Pinpoint the cell where the given text exists, returning its [x, y] midpoint coordinate. 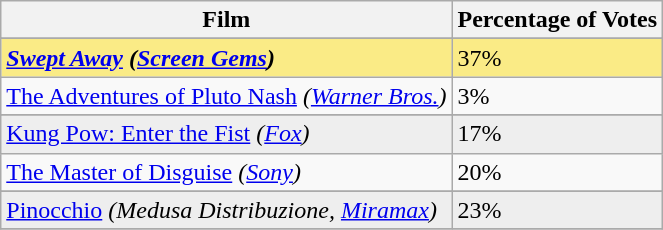
23% [558, 210]
The Adventures of Pluto Nash (Warner Bros.) [226, 96]
Swept Away (Screen Gems) [226, 58]
3% [558, 96]
Percentage of Votes [558, 20]
Kung Pow: Enter the Fist (Fox) [226, 134]
Pinocchio (Medusa Distribuzione, Miramax) [226, 210]
20% [558, 172]
37% [558, 58]
The Master of Disguise (Sony) [226, 172]
Film [226, 20]
17% [558, 134]
